Scan for the cell matching the given text and deliver its [x, y] coordinate at center. 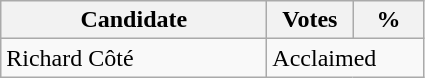
Richard Côté [134, 58]
Candidate [134, 20]
Votes [310, 20]
Acclaimed [346, 58]
% [388, 20]
